From the cell containing the given text, extract its center point as [X, Y] coordinate. 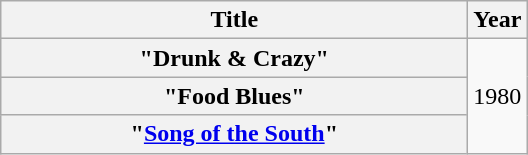
1980 [498, 96]
"Song of the South" [234, 134]
"Food Blues" [234, 96]
Year [498, 20]
"Drunk & Crazy" [234, 58]
Title [234, 20]
